Output the [x, y] coordinate of the center of the cell containing the given text.  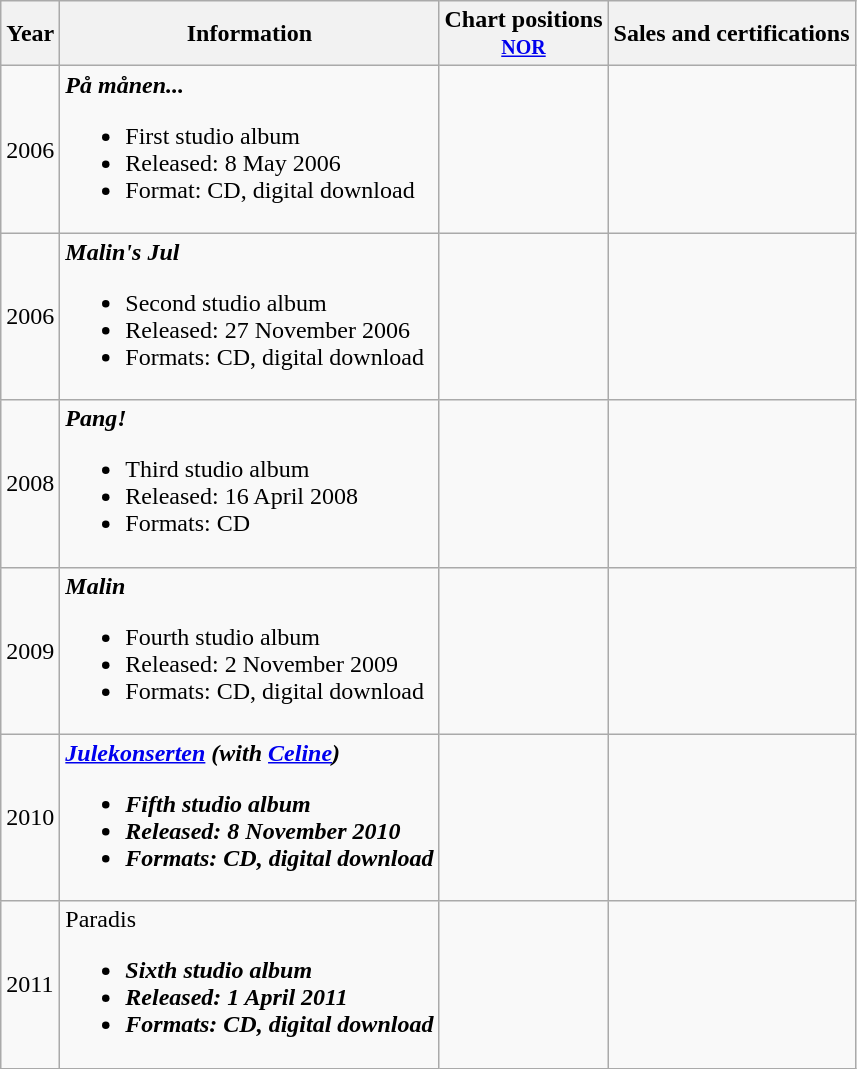
På månen...First studio albumReleased: 8 May 2006Format: CD, digital download [250, 150]
2010 [30, 818]
ParadisSixth studio albumReleased: 1 April 2011Formats: CD, digital download [250, 984]
2009 [30, 650]
Sales and certifications [732, 34]
MalinFourth studio albumReleased: 2 November 2009Formats: CD, digital download [250, 650]
Malin's JulSecond studio albumReleased: 27 November 2006Formats: CD, digital download [250, 316]
Julekonserten (with Celine)Fifth studio albumReleased: 8 November 2010Formats: CD, digital download [250, 818]
2011 [30, 984]
Pang!Third studio albumReleased: 16 April 2008Formats: CD [250, 484]
Information [250, 34]
Chart positionsNOR [524, 34]
2008 [30, 484]
Year [30, 34]
